Extract the [X, Y] coordinate from the center of the cell holding the provided text.  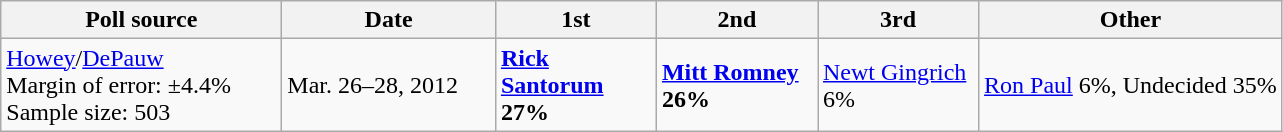
Ron Paul 6%, Undecided 35% [1131, 85]
Howey/DePauwMargin of error: ±4.4% Sample size: 503 [142, 85]
3rd [898, 20]
1st [576, 20]
Date [389, 20]
Mar. 26–28, 2012 [389, 85]
Mitt Romney 26% [736, 85]
Rick Santorum 27% [576, 85]
Poll source [142, 20]
Other [1131, 20]
Newt Gingrich 6% [898, 85]
2nd [736, 20]
